For the text-containing cell, return its midpoint in (X, Y) coordinate format. 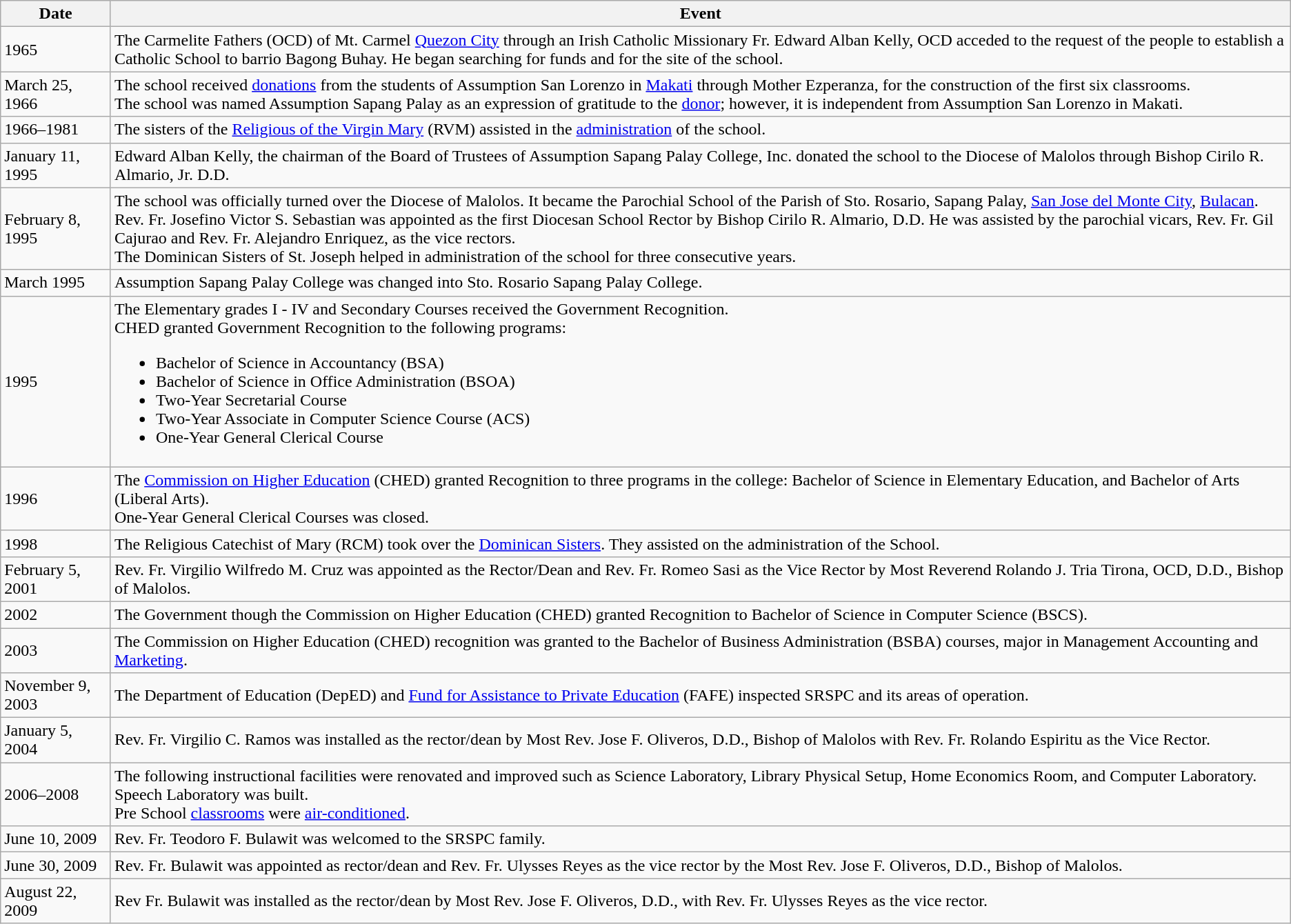
The Religious Catechist of Mary (RCM) took over the Dominican Sisters. They assisted on the administration of the School. (701, 543)
2003 (56, 650)
March 25, 1966 (56, 94)
The Department of Education (DepED) and Fund for Assistance to Private Education (FAFE) inspected SRSPC and its areas of operation. (701, 695)
Rev Fr. Bulawit was installed as the rector/dean by Most Rev. Jose F. Oliveros, D.D., with Rev. Fr. Ulysses Reyes as the vice rector. (701, 901)
Event (701, 14)
1995 (56, 381)
Assumption Sapang Palay College was changed into Sto. Rosario Sapang Palay College. (701, 283)
1966–1981 (56, 130)
2002 (56, 614)
1998 (56, 543)
Rev. Fr. Teodoro F. Bulawit was welcomed to the SRSPC family. (701, 839)
March 1995 (56, 283)
February 5, 2001 (56, 579)
February 8, 1995 (56, 229)
August 22, 2009 (56, 901)
2006–2008 (56, 794)
January 11, 1995 (56, 165)
June 10, 2009 (56, 839)
The Government though the Commission on Higher Education (CHED) granted Recognition to Bachelor of Science in Computer Science (BSCS). (701, 614)
June 30, 2009 (56, 865)
January 5, 2004 (56, 741)
November 9, 2003 (56, 695)
Date (56, 14)
1996 (56, 499)
1965 (56, 50)
The sisters of the Religious of the Virgin Mary (RVM) assisted in the administration of the school. (701, 130)
